Return (X, Y) of the center of cell containing provided text 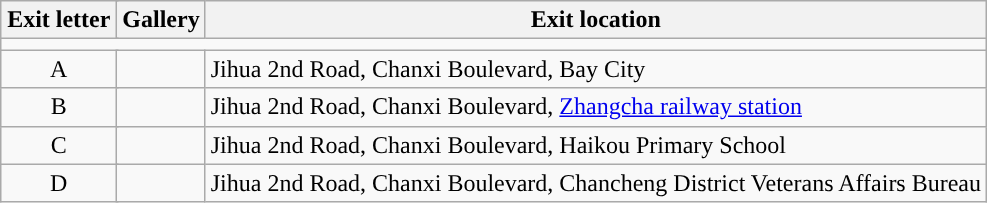
A (59, 69)
Exit location (596, 20)
B (59, 107)
Jihua 2nd Road, Chanxi Boulevard, Zhangcha railway station (596, 107)
C (59, 145)
Jihua 2nd Road, Chanxi Boulevard, Haikou Primary School (596, 145)
D (59, 183)
Jihua 2nd Road, Chanxi Boulevard, Chancheng District Veterans Affairs Bureau (596, 183)
Gallery (161, 20)
Exit letter (59, 20)
Jihua 2nd Road, Chanxi Boulevard, Bay City (596, 69)
